For the text-containing cell, return its midpoint in [X, Y] coordinate format. 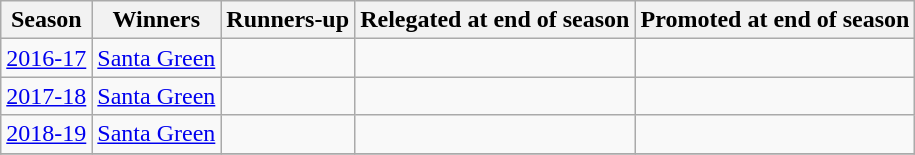
2016-17 [46, 58]
Season [46, 20]
Runners-up [288, 20]
2018-19 [46, 134]
Relegated at end of season [495, 20]
Winners [156, 20]
Promoted at end of season [775, 20]
2017-18 [46, 96]
